Extract the [x, y] coordinate from the center of the cell holding the provided text.  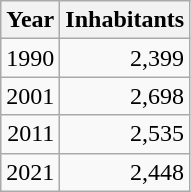
Inhabitants [125, 20]
2021 [30, 172]
2011 [30, 134]
2001 [30, 96]
2,399 [125, 58]
Year [30, 20]
2,535 [125, 134]
2,698 [125, 96]
1990 [30, 58]
2,448 [125, 172]
